Pinpoint the cell where the given text exists, returning its (x, y) midpoint coordinate. 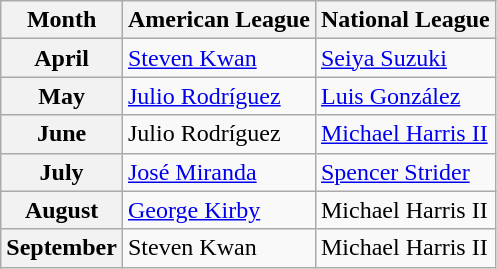
May (62, 96)
September (62, 248)
National League (405, 20)
Month (62, 20)
Spencer Strider (405, 172)
August (62, 210)
April (62, 58)
Seiya Suzuki (405, 58)
Luis González (405, 96)
American League (218, 20)
George Kirby (218, 210)
July (62, 172)
June (62, 134)
José Miranda (218, 172)
